Scan for the cell matching the given text and deliver its [x, y] coordinate at center. 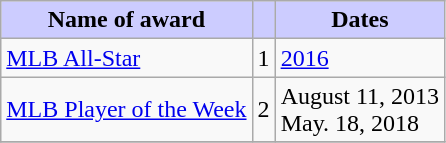
2 [264, 110]
MLB Player of the Week [126, 110]
Name of award [126, 20]
August 11, 2013 May. 18, 2018 [360, 110]
2016 [360, 58]
1 [264, 58]
Dates [360, 20]
MLB All-Star [126, 58]
